Scan for the cell matching the given text and deliver its (x, y) coordinate at center. 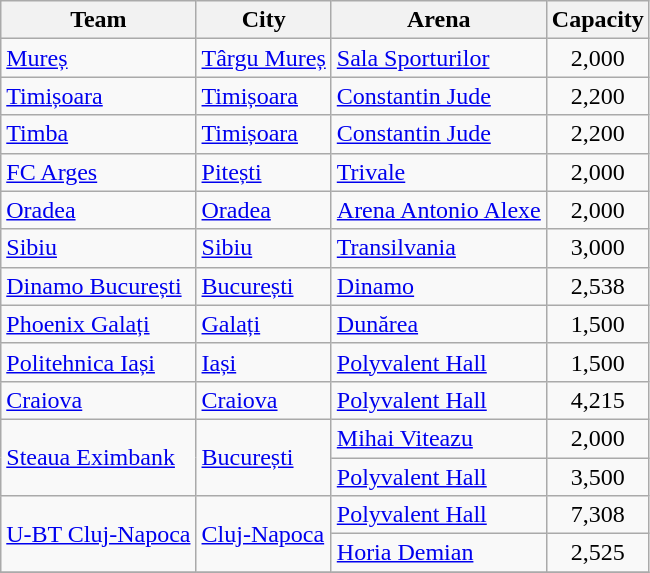
Phoenix Galați (98, 324)
Dinamo (438, 286)
2,525 (598, 553)
Pitești (264, 172)
Politehnica Iași (98, 362)
Târgu Mureș (264, 58)
Arena Antonio Alexe (438, 210)
Steaua Eximbank (98, 457)
Arena (438, 20)
Trivale (438, 172)
Iași (264, 362)
2,538 (598, 286)
Mihai Viteazu (438, 438)
Dunărea (438, 324)
Galați (264, 324)
Horia Demian (438, 553)
7,308 (598, 515)
FC Arges (98, 172)
U-BT Cluj-Napoca (98, 534)
Cluj-Napoca (264, 534)
City (264, 20)
Capacity (598, 20)
3,500 (598, 477)
3,000 (598, 248)
Team (98, 20)
Sala Sporturilor (438, 58)
4,215 (598, 400)
Mureș (98, 58)
Dinamo București (98, 286)
Transilvania (438, 248)
Timba (98, 134)
